Search for the cell housing the specified text and yield its (x, y) center coordinate. 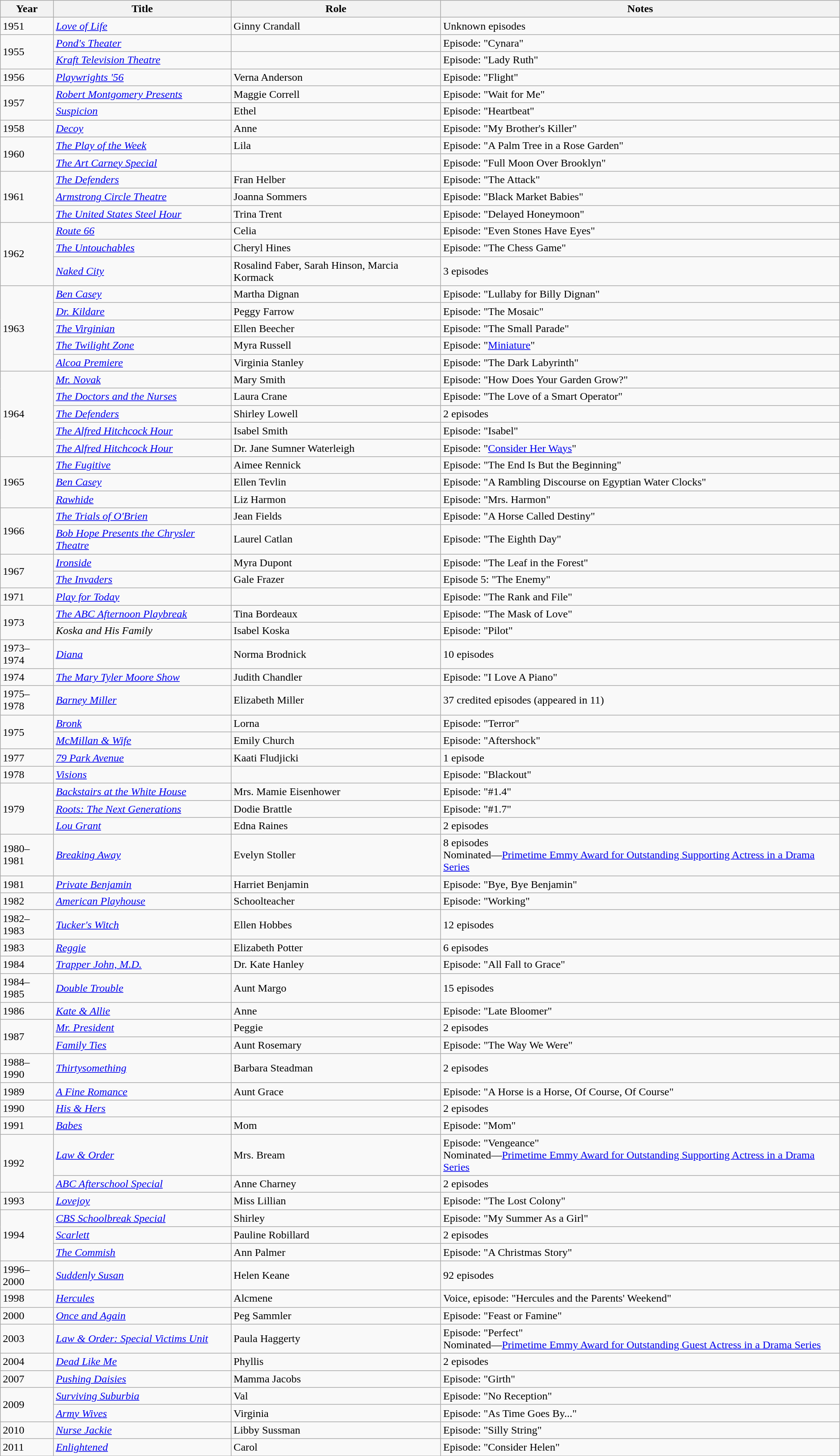
1979 (27, 809)
Ellen Hobbes (336, 924)
Episode: "The Way We Were" (640, 1045)
Episode: "Late Bloomer" (640, 1011)
Myra Dupont (336, 563)
Jean Fields (336, 516)
Peg Sammler (336, 1316)
1966 (27, 531)
Breaking Away (142, 855)
Elizabeth Potter (336, 948)
Episode: "A Christmas Story" (640, 1252)
Ironside (142, 563)
Pauline Robillard (336, 1235)
Episode: "The End Is But the Beginning" (640, 465)
1990 (27, 1108)
Nurse Jackie (142, 1430)
Hercules (142, 1299)
The Invaders (142, 580)
Mamma Jacobs (336, 1379)
Dr. Kate Hanley (336, 965)
1988–1990 (27, 1068)
1975 (27, 732)
Year (27, 9)
Episode: "The Mosaic" (640, 311)
2000 (27, 1316)
The Play of the Week (142, 145)
Virginia (336, 1413)
Reggie (142, 948)
Thirtysomething (142, 1068)
Alcmene (336, 1299)
Evelyn Stoller (336, 855)
Kraft Television Theatre (142, 60)
1991 (27, 1125)
2007 (27, 1379)
Mom (336, 1125)
Rawhide (142, 499)
1962 (27, 254)
Episode: "The Attack" (640, 179)
Episode: "The Rank and File" (640, 597)
12 episodes (640, 924)
Aimee Rennick (336, 465)
Double Trouble (142, 988)
Harriet Benjamin (336, 884)
Barney Miller (142, 700)
Robert Montgomery Presents (142, 94)
1982 (27, 901)
Law & Order (142, 1155)
Rosalind Faber, Sarah Hinson, Marcia Kormack (336, 271)
Dodie Brattle (336, 809)
Peggie (336, 1028)
Lorna (336, 723)
Cheryl Hines (336, 248)
Episode: "Lady Ruth" (640, 60)
1978 (27, 774)
Episode: "A Palm Tree in a Rose Garden" (640, 145)
1974 (27, 677)
Episode: "Mom" (640, 1125)
Ginny Crandall (336, 26)
Law & Order: Special Victims Unit (142, 1339)
Laura Crane (336, 397)
Episode: "Even Stones Have Eyes" (640, 231)
Aunt Rosemary (336, 1045)
His & Hers (142, 1108)
Episode: "Black Market Babies" (640, 197)
Unknown episodes (640, 26)
Episode: "A Horse Called Destiny" (640, 516)
ABC Afterschool Special (142, 1184)
Episode: "All Fall to Grace" (640, 965)
Episode: "The Mask of Love" (640, 614)
Decoy (142, 128)
1992 (27, 1163)
92 episodes (640, 1275)
Joanna Sommers (336, 197)
1993 (27, 1201)
2003 (27, 1339)
Episode: "Cynara" (640, 43)
1964 (27, 414)
Episode: "Consider Her Ways" (640, 448)
Episode: "Blackout" (640, 774)
Episode: "Consider Helen" (640, 1447)
1971 (27, 597)
Bob Hope Presents the Chrysler Theatre (142, 539)
CBS Schoolbreak Special (142, 1218)
Carol (336, 1447)
Episode: "The Love of a Smart Operator" (640, 397)
Celia (336, 231)
Episode: "My Brother's Killer" (640, 128)
8 episodesNominated—Primetime Emmy Award for Outstanding Supporting Actress in a Drama Series (640, 855)
Mr. President (142, 1028)
The Virginian (142, 328)
Episode: "Perfect"Nominated—Primetime Emmy Award for Outstanding Guest Actress in a Drama Series (640, 1339)
Mrs. Mamie Eisenhower (336, 791)
Episode: "I Love A Piano" (640, 677)
1989 (27, 1091)
Diana (142, 654)
Episode: "Working" (640, 901)
Ellen Tevlin (336, 482)
1986 (27, 1011)
Private Benjamin (142, 884)
Barbara Steadman (336, 1068)
The United States Steel Hour (142, 214)
Playwrights '56 (142, 77)
37 credited episodes (appeared in 11) (640, 700)
Episode: "How Does Your Garden Grow?" (640, 380)
1 episode (640, 757)
Episode: "Miniature" (640, 345)
Alcoa Premiere (142, 363)
Norma Brodnick (336, 654)
Roots: The Next Generations (142, 809)
The Untouchables (142, 248)
Episode: "Isabel" (640, 431)
Episode: "The Leaf in the Forest" (640, 563)
6 episodes (640, 948)
1984–1985 (27, 988)
Emily Church (336, 740)
Ethel (336, 111)
Fran Helber (336, 179)
Paula Haggerty (336, 1339)
Lila (336, 145)
Episode: "#1.7" (640, 809)
Episode: "Wait for Me" (640, 94)
1982–1983 (27, 924)
The Art Carney Special (142, 162)
Suddenly Susan (142, 1275)
Episode: "A Horse is a Horse, Of Course, Of Course" (640, 1091)
The Mary Tyler Moore Show (142, 677)
Episode: "Pilot" (640, 631)
Gale Frazer (336, 580)
Episode: "The Small Parade" (640, 328)
Play for Today (142, 597)
Phyllis (336, 1362)
2004 (27, 1362)
Episode: "A Rambling Discourse on Egyptian Water Clocks" (640, 482)
Myra Russell (336, 345)
1996–2000 (27, 1275)
1958 (27, 128)
79 Park Avenue (142, 757)
Libby Sussman (336, 1430)
Suspicion (142, 111)
Judith Chandler (336, 677)
1963 (27, 328)
Dr. Kildare (142, 311)
A Fine Romance (142, 1091)
1961 (27, 197)
Episode: "The Chess Game" (640, 248)
1977 (27, 757)
2010 (27, 1430)
3 episodes (640, 271)
Episode: "Full Moon Over Brooklyn" (640, 162)
Isabel Smith (336, 431)
Mr. Novak (142, 380)
Episode: "As Time Goes By..." (640, 1413)
Armstrong Circle Theatre (142, 197)
Episode: "Flight" (640, 77)
1994 (27, 1235)
Episode: "#1.4" (640, 791)
Episode: "Lullaby for Billy Dignan" (640, 294)
Love of Life (142, 26)
1956 (27, 77)
Surviving Suburbia (142, 1396)
Kaati Fludjicki (336, 757)
Mary Smith (336, 380)
Episode: "The Lost Colony" (640, 1201)
The Doctors and the Nurses (142, 397)
The Fugitive (142, 465)
Dead Like Me (142, 1362)
Liz Harmon (336, 499)
Episode: "The Dark Labyrinth" (640, 363)
Anne Charney (336, 1184)
Shirley Lowell (336, 414)
Episode: "The Eighth Day" (640, 539)
Lou Grant (142, 826)
Shirley (336, 1218)
Val (336, 1396)
The ABC Afternoon Playbreak (142, 614)
1973 (27, 622)
10 episodes (640, 654)
1984 (27, 965)
Lovejoy (142, 1201)
1987 (27, 1036)
Kate & Allie (142, 1011)
Episode: "Mrs. Harmon" (640, 499)
McMillan & Wife (142, 740)
Episode: "Bye, Bye Benjamin" (640, 884)
Miss Lillian (336, 1201)
Episode: "Silly String" (640, 1430)
Episode: "Feast or Famine" (640, 1316)
2011 (27, 1447)
Aunt Grace (336, 1091)
Route 66 (142, 231)
Episode: "My Summer As a Girl" (640, 1218)
Visions (142, 774)
Episode: "Vengeance"Nominated—Primetime Emmy Award for Outstanding Supporting Actress in a Drama Series (640, 1155)
Tina Bordeaux (336, 614)
Army Wives (142, 1413)
Naked City (142, 271)
Trapper John, M.D. (142, 965)
1975–1978 (27, 700)
1960 (27, 154)
Babes (142, 1125)
Maggie Correll (336, 94)
Ellen Beecher (336, 328)
The Commish (142, 1252)
1951 (27, 26)
Episode: "Heartbeat" (640, 111)
Family Ties (142, 1045)
The Trials of O'Brien (142, 516)
Laurel Catlan (336, 539)
Scarlett (142, 1235)
Episode: "No Reception" (640, 1396)
Helen Keane (336, 1275)
Backstairs at the White House (142, 791)
15 episodes (640, 988)
Mrs. Bream (336, 1155)
2009 (27, 1404)
Edna Raines (336, 826)
Trina Trent (336, 214)
Koska and His Family (142, 631)
Elizabeth Miller (336, 700)
Ann Palmer (336, 1252)
Dr. Jane Sumner Waterleigh (336, 448)
Title (142, 9)
Peggy Farrow (336, 311)
Aunt Margo (336, 988)
Episode: "Delayed Honeymoon" (640, 214)
Once and Again (142, 1316)
1973–1974 (27, 654)
1955 (27, 52)
Pushing Daisies (142, 1379)
1965 (27, 482)
1980–1981 (27, 855)
Enlightened (142, 1447)
Bronk (142, 723)
1957 (27, 103)
Verna Anderson (336, 77)
Episode: "Girth" (640, 1379)
Voice, episode: "Hercules and the Parents' Weekend" (640, 1299)
Martha Dignan (336, 294)
American Playhouse (142, 901)
Virginia Stanley (336, 363)
Episode: "Terror" (640, 723)
1998 (27, 1299)
Role (336, 9)
1981 (27, 884)
Pond's Theater (142, 43)
Schoolteacher (336, 901)
Isabel Koska (336, 631)
Tucker's Witch (142, 924)
Episode: "Aftershock" (640, 740)
1967 (27, 571)
1983 (27, 948)
Episode 5: "The Enemy" (640, 580)
The Twilight Zone (142, 345)
Notes (640, 9)
